Find where the given text appears and provide that cell's center as [x, y] coordinate. 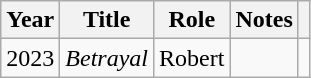
Year [30, 20]
Title [107, 20]
Betrayal [107, 58]
Role [192, 20]
2023 [30, 58]
Notes [264, 20]
Robert [192, 58]
